From the cell containing the given text, extract its center point as (X, Y) coordinate. 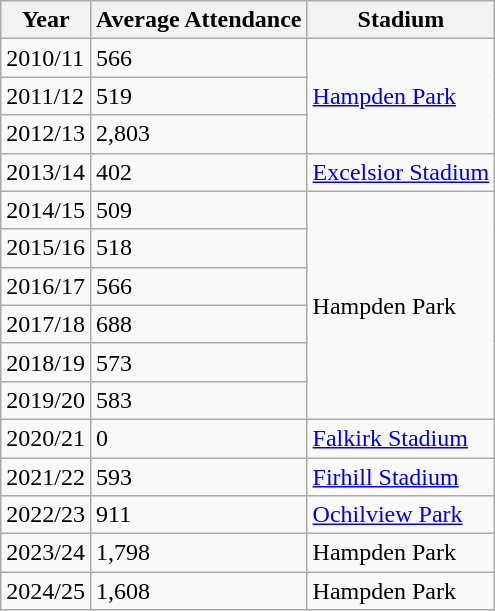
0 (198, 438)
2013/14 (46, 172)
Year (46, 20)
2023/24 (46, 553)
2022/23 (46, 515)
2020/21 (46, 438)
911 (198, 515)
2019/20 (46, 400)
1,798 (198, 553)
688 (198, 324)
2016/17 (46, 286)
2018/19 (46, 362)
593 (198, 477)
2014/15 (46, 210)
2024/25 (46, 591)
2011/12 (46, 96)
Stadium (401, 20)
573 (198, 362)
402 (198, 172)
2012/13 (46, 134)
2017/18 (46, 324)
2,803 (198, 134)
Falkirk Stadium (401, 438)
2015/16 (46, 248)
518 (198, 248)
2010/11 (46, 58)
519 (198, 96)
Excelsior Stadium (401, 172)
Ochilview Park (401, 515)
1,608 (198, 591)
Average Attendance (198, 20)
2021/22 (46, 477)
Firhill Stadium (401, 477)
583 (198, 400)
509 (198, 210)
